Capture the cell that displays the provided text and extract its (X, Y) central coordinate. 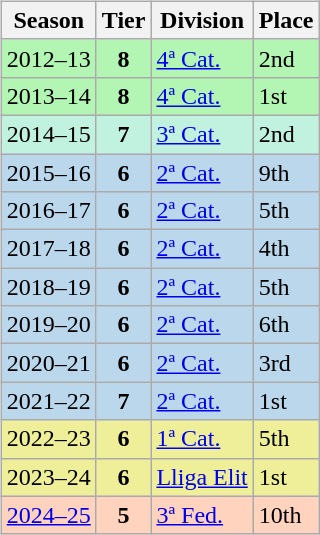
2014–15 (48, 134)
3ª Cat. (202, 134)
2019–20 (48, 325)
Tier (124, 20)
3rd (286, 363)
Lliga Elit (202, 477)
2015–16 (48, 173)
5 (124, 515)
2022–23 (48, 439)
2012–13 (48, 58)
Place (286, 20)
2023–24 (48, 477)
Season (48, 20)
2013–14 (48, 96)
4th (286, 249)
10th (286, 515)
2018–19 (48, 287)
3ª Fed. (202, 515)
9th (286, 173)
2017–18 (48, 249)
2016–17 (48, 211)
Division (202, 20)
1ª Cat. (202, 439)
6th (286, 325)
2021–22 (48, 401)
2020–21 (48, 363)
2024–25 (48, 515)
